Determine the [X, Y] coordinate at the center of the cell enclosing the given text.  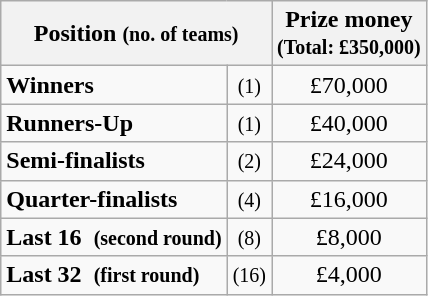
Winners [114, 85]
Last 16 (second round) [114, 237]
£40,000 [350, 123]
(4) [249, 199]
(2) [249, 161]
£24,000 [350, 161]
Position (no. of teams) [136, 34]
£70,000 [350, 85]
(8) [249, 237]
Last 32 (first round) [114, 275]
Quarter-finalists [114, 199]
Semi-finalists [114, 161]
Prize money(Total: £350,000) [350, 34]
£16,000 [350, 199]
£4,000 [350, 275]
Runners-Up [114, 123]
(16) [249, 275]
£8,000 [350, 237]
